Search for the cell housing the specified text and yield its (X, Y) center coordinate. 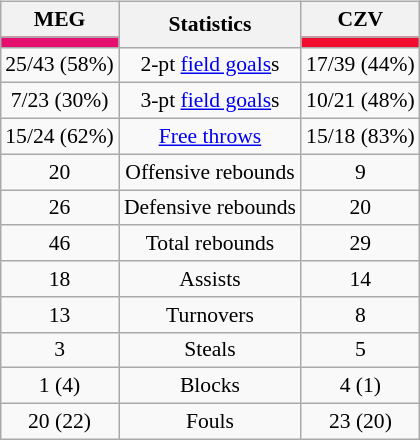
8 (360, 314)
Steals (210, 350)
15/18 (83%) (360, 136)
26 (60, 208)
7/23 (30%) (60, 101)
17/39 (44%) (360, 65)
Turnovers (210, 314)
2-pt field goalss (210, 65)
Total rebounds (210, 243)
29 (360, 243)
1 (4) (60, 386)
15/24 (62%) (60, 136)
3 (60, 350)
14 (360, 279)
Statistics (210, 24)
9 (360, 172)
13 (60, 314)
Free throws (210, 136)
CZV (360, 19)
Assists (210, 279)
25/43 (58%) (60, 65)
18 (60, 279)
Blocks (210, 386)
Fouls (210, 421)
Defensive rebounds (210, 208)
20 (22) (60, 421)
46 (60, 243)
MEG (60, 19)
4 (1) (360, 386)
10/21 (48%) (360, 101)
23 (20) (360, 421)
3-pt field goalss (210, 101)
Offensive rebounds (210, 172)
5 (360, 350)
